Find where the given text appears and provide that cell's center as [x, y] coordinate. 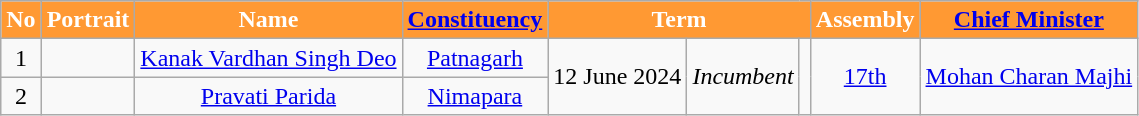
Mohan Charan Majhi [1029, 77]
Kanak Vardhan Singh Deo [268, 58]
Portrait [88, 20]
Constituency [475, 20]
Nimapara [475, 96]
Term [679, 20]
Assembly [865, 20]
Pravati Parida [268, 96]
1 [21, 58]
Name [268, 20]
17th [865, 77]
12 June 2024 [618, 77]
Incumbent [743, 77]
Patnagarh [475, 58]
No [21, 20]
2 [21, 96]
Chief Minister [1029, 20]
